Detect which cell encompasses the target text, then output its (X, Y) center coordinate. 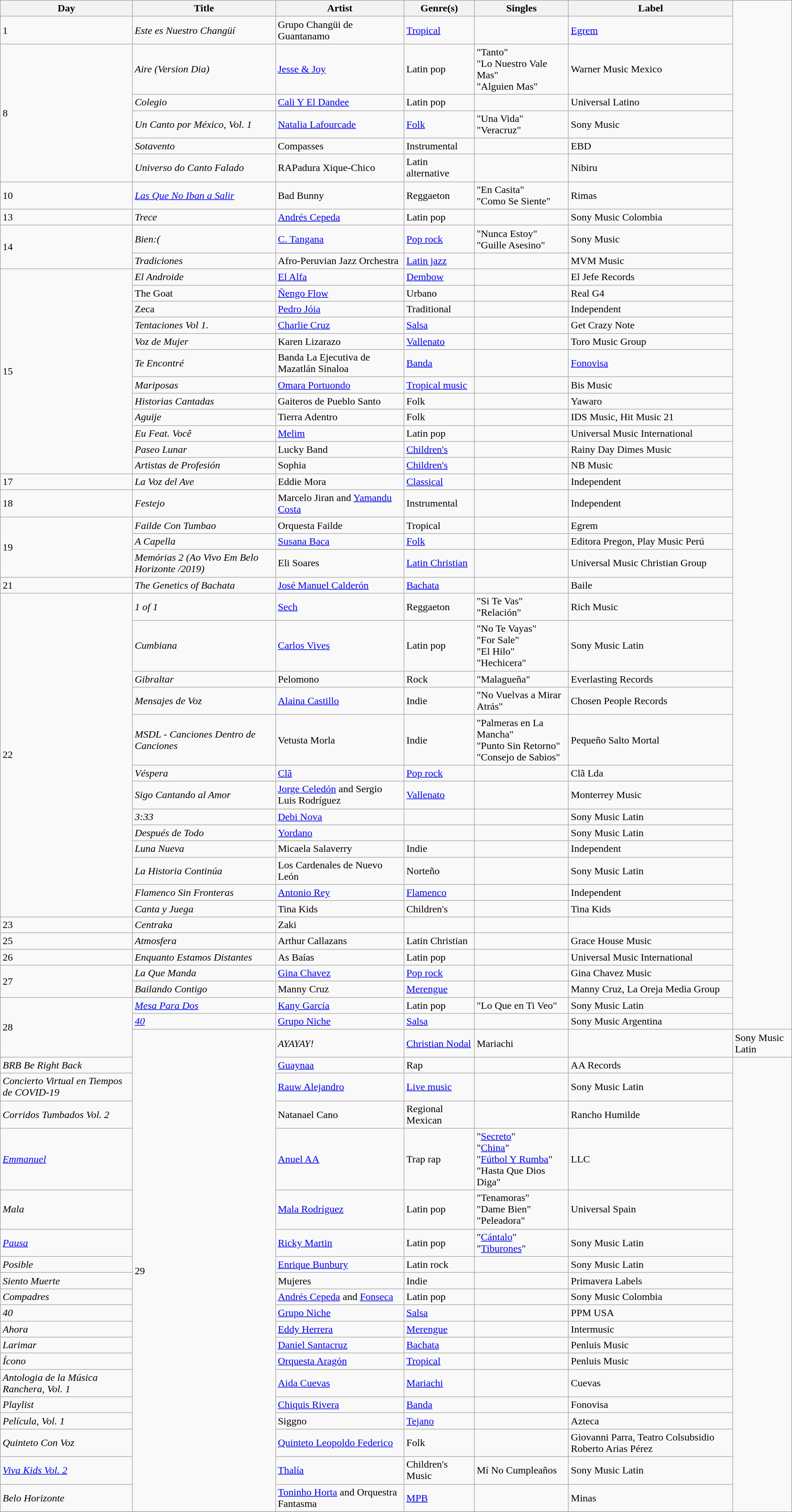
Pelomono (340, 679)
Grupo Changüi de Guantanamo (340, 30)
Primavera Labels (651, 1281)
28 (66, 1027)
Label (651, 8)
Grace House Music (651, 941)
Charlie Cruz (340, 325)
Gina Chavez (340, 973)
Pequeño Salto Mortal (651, 740)
Cuevas (651, 1383)
Sigo Cantando al Amor (204, 795)
MSDL - Canciones Dentro de Canciones (204, 740)
Un Canto por México, Vol. 1 (204, 124)
Latin jazz (439, 261)
"No Vuelvas a Mirar Atrás" (521, 701)
Monterrey Music (651, 795)
Quinteto Con Voz (66, 1443)
AA Records (651, 1065)
27 (66, 981)
Baile (651, 585)
Corridos Tumbados Vol. 2 (66, 1115)
Playlist (66, 1405)
MVM Music (651, 261)
"Cántalo""Tiburones" (521, 1242)
1 (66, 30)
Everlasting Records (651, 679)
Toro Music Group (651, 342)
Jesse & Joy (340, 69)
"Palmeras en La Mancha""Punto Sin Retorno""Consejo de Sabios" (521, 740)
Eddie Mora (340, 482)
Dembow (439, 277)
Real G4 (651, 293)
"Nunca Estoy""Guille Asesino" (521, 239)
Siento Muerte (66, 1281)
"Malagueña" (521, 679)
Day (66, 8)
Classical (439, 482)
Belo Horizonte (66, 1498)
Ñengo Flow (340, 293)
Véspera (204, 773)
Tentaciones Vol 1. (204, 325)
Omara Portuondo (340, 385)
Singles (521, 8)
Universo do Canto Falado (204, 168)
Kany García (340, 1005)
Mala Rodríguez (340, 1209)
Susana Baca (340, 541)
Guaynaa (340, 1065)
Sotavento (204, 146)
Aire (Version Dia) (204, 69)
Voz de Mujer (204, 342)
13 (66, 217)
Compadres (66, 1297)
RAPadura Xique-Chico (340, 168)
A Capella (204, 541)
Aguije (204, 417)
Mala (66, 1209)
1 of 1 (204, 607)
Manny Cruz, La Oreja Media Group (651, 989)
Gaiteros de Pueblo Santo (340, 401)
Mesa Para Dos (204, 1005)
Enrique Bunbury (340, 1264)
Quinteto Leopoldo Federico (340, 1443)
Nibiru (651, 168)
19 (66, 547)
Rock (439, 679)
Posible (66, 1264)
Yordano (340, 833)
Vetusta Morla (340, 740)
Rancho Humilde (651, 1115)
Eu Feat. Você (204, 433)
Universal Spain (651, 1209)
BRB Be Right Back (66, 1065)
Las Que No Iban a Salir (204, 196)
Universal Music Christian Group (651, 563)
The Genetics of Bachata (204, 585)
Mí No Cumpleaños (521, 1470)
Norteño (439, 871)
Urbano (439, 293)
C. Tangana (340, 239)
Festejo (204, 504)
Regional Mexican (439, 1115)
10 (66, 196)
Daniel Santacruz (340, 1345)
Clã Lda (651, 773)
Enquanto Estamos Distantes (204, 957)
Carlos Vives (340, 646)
Get Crazy Note (651, 325)
Después de Todo (204, 833)
Te Encontré (204, 363)
Traditional (439, 309)
El Jefe Records (651, 277)
Pedro Jóia (340, 309)
"Tanto""Lo Nuestro Vale Mas""Alguien Mas" (521, 69)
Live music (439, 1087)
26 (66, 957)
"Secreto""China""Fútbol Y Rumba""Hasta Que Dios Diga" (521, 1159)
Flamenco (439, 892)
Este es Nuestro Changüí (204, 30)
Luna Nueva (204, 849)
IDS Music, Hit Music 21 (651, 417)
Clã (340, 773)
Eli Soares (340, 563)
Mensajes de Voz (204, 701)
Rimas (651, 196)
Jorge Celedón and Sergio Luis Rodríguez (340, 795)
Rauw Alejandro (340, 1087)
25 (66, 941)
14 (66, 247)
Natanael Cano (340, 1115)
Sech (340, 607)
Tradiciones (204, 261)
Canta y Juega (204, 909)
Colegio (204, 102)
Ahora (66, 1329)
"No Te Vayas""For Sale""El Hilo""Hechicera" (521, 646)
Failde Con Tumbao (204, 525)
Artist (340, 8)
PPM USA (651, 1313)
Paseo Lunar (204, 449)
El Androide (204, 277)
Memórias 2 (Ao Vivo Em Belo Horizonte /2019) (204, 563)
Manny Cruz (340, 989)
8 (66, 113)
Rainy Day Dimes Music (651, 449)
Cumbiana (204, 646)
Marcelo Jiran and Yamandu Costa (340, 504)
Christian Nodal (439, 1044)
Latin rock (439, 1264)
Azteca (651, 1421)
Película, Vol. 1 (66, 1421)
Toninho Horta and Orquestra Fantasma (340, 1498)
15 (66, 371)
José Manuel Calderón (340, 585)
Compasses (340, 146)
Latin alternative (439, 168)
Banda La Ejecutiva de Mazatlán Sinaloa (340, 363)
Bis Music (651, 385)
Orquesta Aragón (340, 1361)
Intermusic (651, 1329)
23 (66, 925)
Andrés Cepeda (340, 217)
29 (204, 1270)
Los Cardenales de Nuevo León (340, 871)
Andrés Cepeda and Fonseca (340, 1297)
MPB (439, 1498)
Aida Cuevas (340, 1383)
Alaina Castillo (340, 701)
Warner Music Mexico (651, 69)
Ícono (66, 1361)
Giovanni Parra, Teatro Colsubsidio Roberto Arias Pérez (651, 1443)
Antologia de la Música Ranchera, Vol. 1 (66, 1383)
"Lo Que en Ti Veo" (521, 1005)
Natalia Lafourcade (340, 124)
Title (204, 8)
Children's Music (439, 1470)
The Goat (204, 293)
"Si Te Vas""Relación" (521, 607)
Yawaro (651, 401)
Editora Pregon, Play Music Perú (651, 541)
Anuel AA (340, 1159)
Lucky Band (340, 449)
AYAYAY! (340, 1044)
EBD (651, 146)
Gina Chavez Music (651, 973)
Genre(s) (439, 8)
"En Casita""Como Se Siente" (521, 196)
Afro-Peruvian Jazz Orchestra (340, 261)
As Baías (340, 957)
Bailando Contigo (204, 989)
Historias Cantadas (204, 401)
Siggno (340, 1421)
Artistas de Profesión (204, 465)
Trece (204, 217)
Chosen People Records (651, 701)
Orquesta Failde (340, 525)
Ricky Martin (340, 1242)
Rap (439, 1065)
Gibraltar (204, 679)
Arthur Callazans (340, 941)
Minas (651, 1498)
17 (66, 482)
Universal Latino (651, 102)
Mujeres (340, 1281)
Sophia (340, 465)
NB Music (651, 465)
Micaela Salaverry (340, 849)
"Una Vida""Veracruz" (521, 124)
Bien:( (204, 239)
Melim (340, 433)
La Historia Continúa (204, 871)
Zaki (340, 925)
21 (66, 585)
El Alfa (340, 277)
18 (66, 504)
3:33 (204, 817)
Viva Kids Vol. 2 (66, 1470)
Emmanuel (66, 1159)
Bad Bunny (340, 196)
Debi Nova (340, 817)
Pausa (66, 1242)
Trap rap (439, 1159)
Chiquis Rivera (340, 1405)
Concierto Virtual en Tiempos de COVID-19 (66, 1087)
LLC (651, 1159)
Thalía (340, 1470)
Rich Music (651, 607)
Eddy Herrera (340, 1329)
Zeca (204, 309)
La Que Manda (204, 973)
La Voz del Ave (204, 482)
Karen Lizarazo (340, 342)
22 (66, 755)
Mariposas (204, 385)
Sony Music Argentina (651, 1022)
Antonio Rey (340, 892)
Atmosfera (204, 941)
Larimar (66, 1345)
Tierra Adentro (340, 417)
"Tenamoras""Dame Bien""Peleadora" (521, 1209)
Flamenco Sin Fronteras (204, 892)
Tropical music (439, 385)
Centraka (204, 925)
Cali Y El Dandee (340, 102)
Tejano (439, 1421)
